Output the (x, y) coordinate of the center of the cell containing the given text.  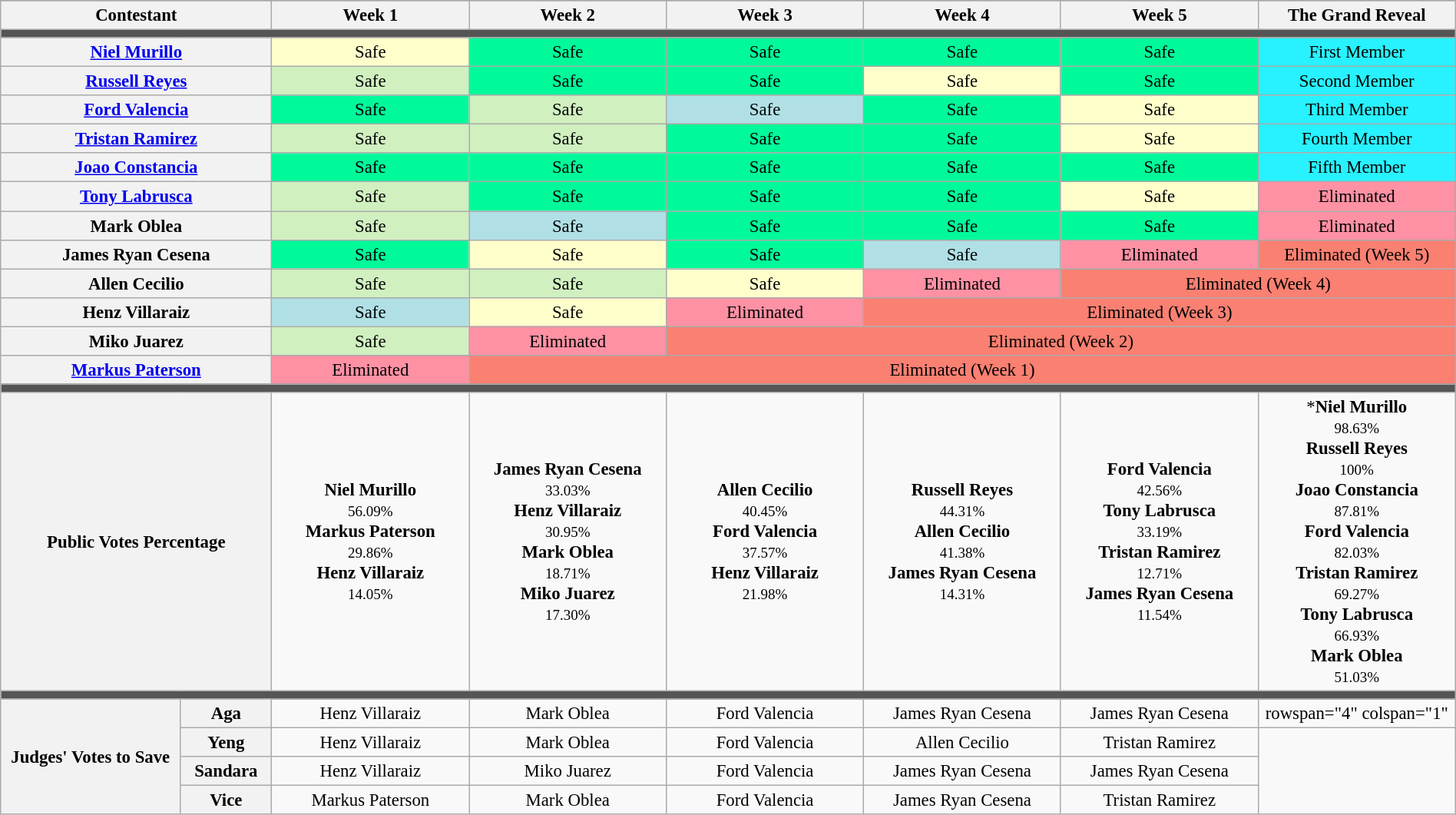
Week 4 (963, 15)
Russell Reyes 44.31% Allen Cecilio 41.38% James Ryan Cesena 14.31% (963, 542)
Third Member (1356, 110)
Week 2 (568, 15)
Sandara (226, 771)
Vice (226, 800)
Public Votes Percentage (137, 542)
Niel Murillo (137, 52)
Russell Reyes (137, 81)
Joao Constancia (137, 168)
The Grand Reveal (1356, 15)
rowspan="4" colspan="1" (1356, 714)
James Ryan Cesena 33.03% Henz Villaraiz 30.95% Mark Oblea 18.71% Miko Juarez 17.30% (568, 542)
Yeng (226, 743)
Allen Cecilio 40.45% Ford Valencia 37.57% Henz Villaraiz 21.98% (765, 542)
First Member (1356, 52)
Eliminated (Week 1) (962, 370)
Week 1 (370, 15)
Eliminated (Week 2) (1061, 341)
Week 5 (1160, 15)
Aga (226, 714)
Week 3 (765, 15)
Fourth Member (1356, 139)
*Niel Murillo 98.63% Russell Reyes 100% Joao Constancia 87.81% Ford Valencia 82.03% Tristan Ramirez 69.27% Tony Labrusca 66.93% Mark Oblea 51.03% (1356, 542)
Eliminated (Week 5) (1356, 254)
Fifth Member (1356, 168)
Judges' Votes to Save (91, 757)
Contestant (137, 15)
Tony Labrusca (137, 197)
Eliminated (Week 4) (1258, 283)
Ford Valencia 42.56% Tony Labrusca 33.19% Tristan Ramirez 12.71% James Ryan Cesena 11.54% (1160, 542)
Niel Murillo 56.09% Markus Paterson 29.86% Henz Villaraiz 14.05% (370, 542)
Eliminated (Week 3) (1160, 312)
Second Member (1356, 81)
